Pinpoint the cell where the given text exists, returning its (x, y) midpoint coordinate. 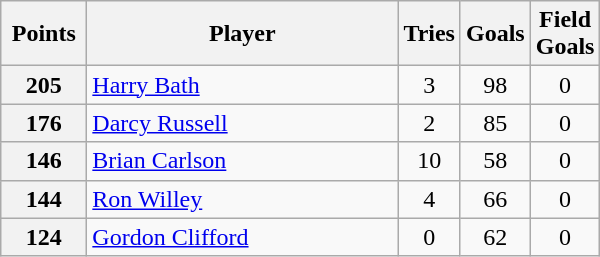
124 (44, 237)
Goals (495, 34)
10 (430, 161)
176 (44, 123)
Tries (430, 34)
Brian Carlson (242, 161)
4 (430, 199)
Ron Willey (242, 199)
66 (495, 199)
Harry Bath (242, 85)
85 (495, 123)
58 (495, 161)
Points (44, 34)
Player (242, 34)
98 (495, 85)
146 (44, 161)
2 (430, 123)
144 (44, 199)
Darcy Russell (242, 123)
3 (430, 85)
62 (495, 237)
205 (44, 85)
Gordon Clifford (242, 237)
Field Goals (565, 34)
